Determine the [X, Y] coordinate at the center of the cell enclosing the given text.  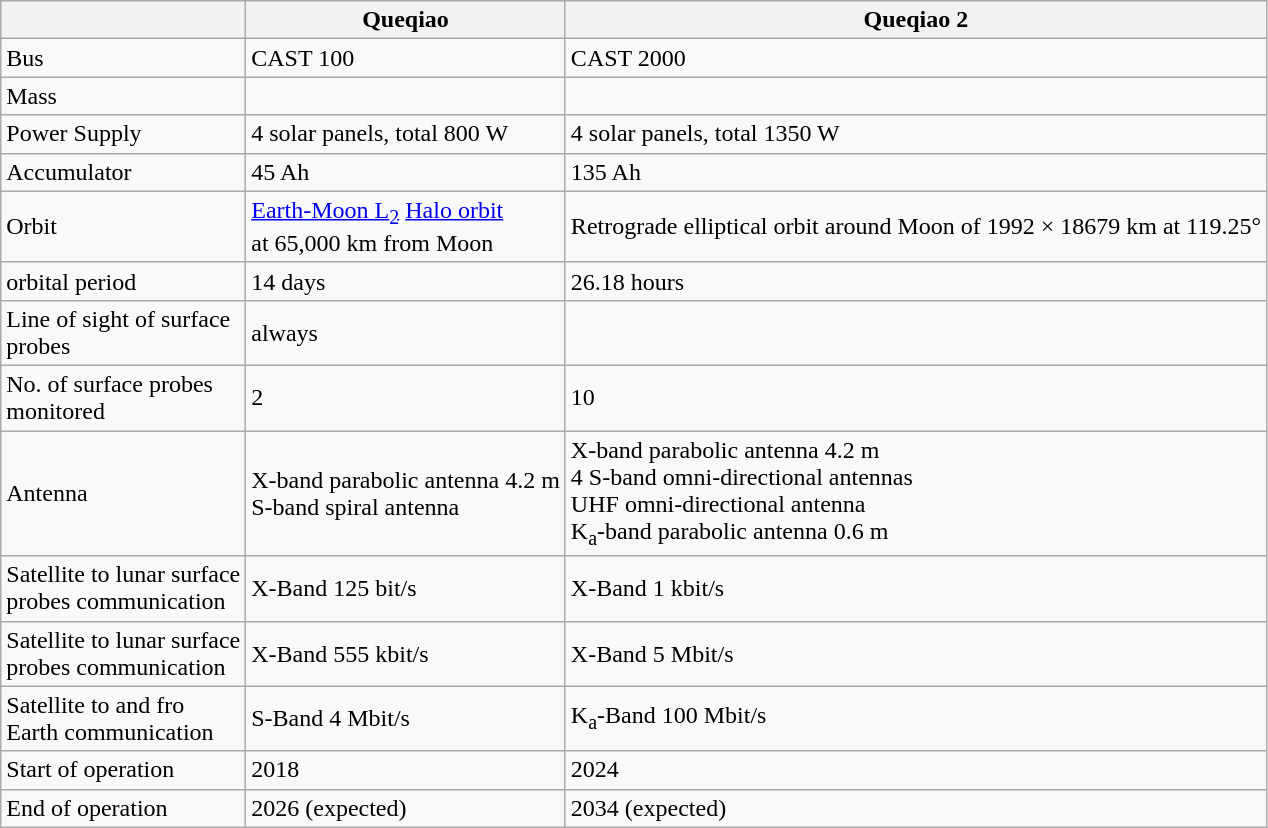
Ka-Band 100 Mbit/s [916, 718]
Antenna [124, 494]
Earth-Moon L2 Halo orbitat 65,000 km from Moon [406, 226]
Accumulator [124, 172]
No. of surface probesmonitored [124, 398]
2026 (expected) [406, 808]
10 [916, 398]
Queqiao [406, 20]
Orbit [124, 226]
orbital period [124, 281]
135 Ah [916, 172]
End of operation [124, 808]
26.18 hours [916, 281]
Start of operation [124, 770]
Queqiao 2 [916, 20]
X-Band 555 kbit/s [406, 654]
2034 (expected) [916, 808]
Power Supply [124, 134]
Bus [124, 58]
CAST 100 [406, 58]
X-Band 125 bit/s [406, 588]
Mass [124, 96]
CAST 2000 [916, 58]
2024 [916, 770]
X-Band 1 kbit/s [916, 588]
14 days [406, 281]
4 solar panels, total 800 W [406, 134]
X-band parabolic antenna 4.2 m4 S-band omni-directional antennasUHF omni-directional antennaKa-band parabolic antenna 0.6 m [916, 494]
X-band parabolic antenna 4.2 mS-band spiral antenna [406, 494]
45 Ah [406, 172]
2 [406, 398]
Line of sight of surfaceprobes [124, 332]
Retrograde elliptical orbit around Moon of 1992 × 18679 km at 119.25° [916, 226]
always [406, 332]
4 solar panels, total 1350 W [916, 134]
S-Band 4 Mbit/s [406, 718]
2018 [406, 770]
Satellite to and froEarth communication [124, 718]
X-Band 5 Mbit/s [916, 654]
